Scan for the cell matching the given text and deliver its (X, Y) coordinate at center. 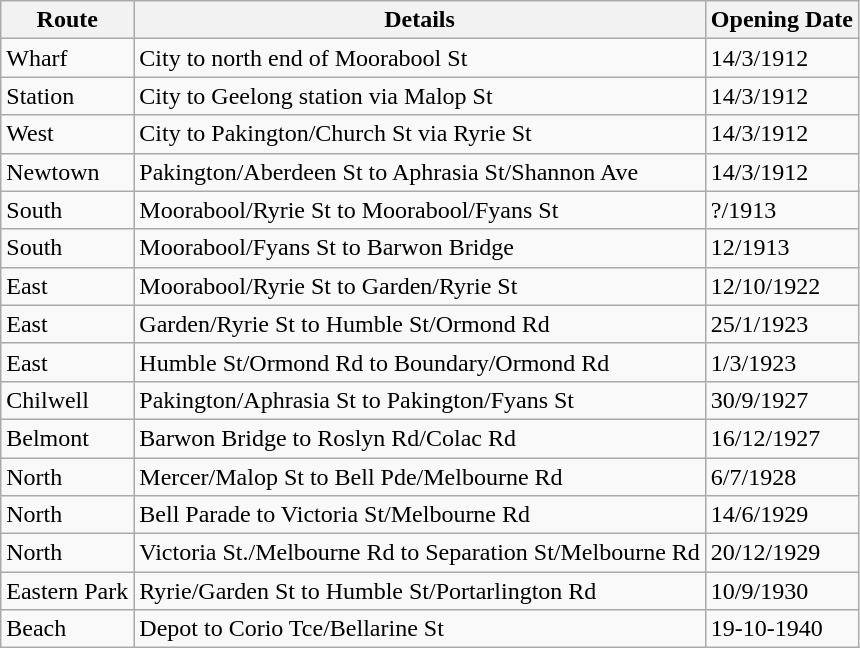
Moorabool/Ryrie St to Moorabool/Fyans St (420, 210)
West (68, 134)
Station (68, 96)
Belmont (68, 438)
Chilwell (68, 400)
30/9/1927 (782, 400)
Route (68, 20)
1/3/1923 (782, 362)
20/12/1929 (782, 553)
Moorabool/Ryrie St to Garden/Ryrie St (420, 286)
City to Pakington/Church St via Ryrie St (420, 134)
Depot to Corio Tce/Bellarine St (420, 629)
Moorabool/Fyans St to Barwon Bridge (420, 248)
Beach (68, 629)
16/12/1927 (782, 438)
Newtown (68, 172)
Barwon Bridge to Roslyn Rd/Colac Rd (420, 438)
Bell Parade to Victoria St/Melbourne Rd (420, 515)
Pakington/Aberdeen St to Aphrasia St/Shannon Ave (420, 172)
Mercer/Malop St to Bell Pde/Melbourne Rd (420, 477)
12/1913 (782, 248)
25/1/1923 (782, 324)
19-10-1940 (782, 629)
Ryrie/Garden St to Humble St/Portarlington Rd (420, 591)
Pakington/Aphrasia St to Pakington/Fyans St (420, 400)
Humble St/Ormond Rd to Boundary/Ormond Rd (420, 362)
10/9/1930 (782, 591)
Details (420, 20)
14/6/1929 (782, 515)
City to north end of Moorabool St (420, 58)
12/10/1922 (782, 286)
Victoria St./Melbourne Rd to Separation St/Melbourne Rd (420, 553)
Wharf (68, 58)
6/7/1928 (782, 477)
Opening Date (782, 20)
?/1913 (782, 210)
Eastern Park (68, 591)
City to Geelong station via Malop St (420, 96)
Garden/Ryrie St to Humble St/Ormond Rd (420, 324)
